Scan for the cell matching the given text and deliver its (X, Y) coordinate at center. 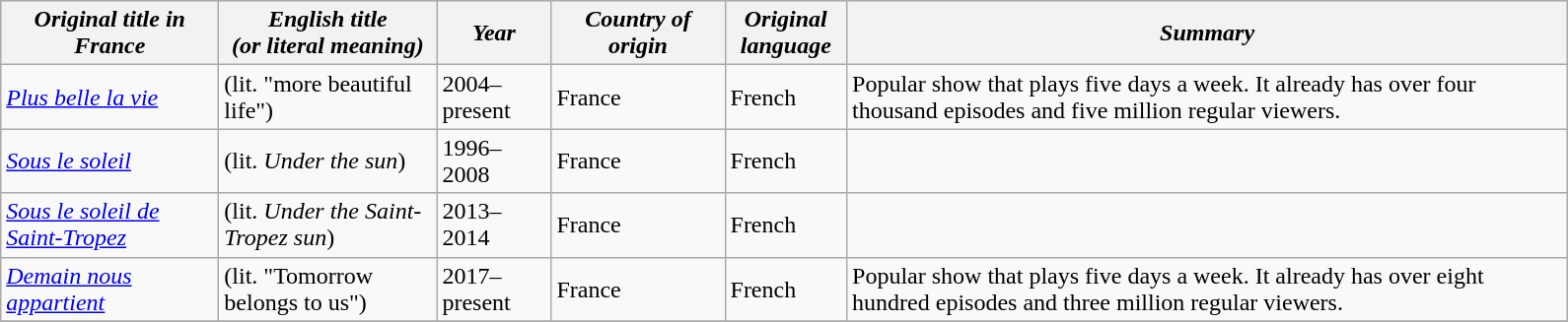
Summary (1207, 33)
Original title in France (110, 33)
Sous le soleil (110, 161)
Sous le soleil de Saint-Tropez (110, 225)
Original language (786, 33)
Year (494, 33)
Popular show that plays five days a week. It already has over four thousand episodes and five million regular viewers. (1207, 97)
(lit. Under the sun) (327, 161)
Plus belle la vie (110, 97)
2017–present (494, 290)
Demain nous appartient (110, 290)
2004–present (494, 97)
Country of origin (638, 33)
English title(or literal meaning) (327, 33)
1996–2008 (494, 161)
Popular show that plays five days a week. It already has over eight hundred episodes and three million regular viewers. (1207, 290)
(lit. Under the Saint-Tropez sun) (327, 225)
(lit. "Tomorrow belongs to us") (327, 290)
(lit. "more beautiful life") (327, 97)
2013–2014 (494, 225)
